Find where the given text appears and provide that cell's center as [X, Y] coordinate. 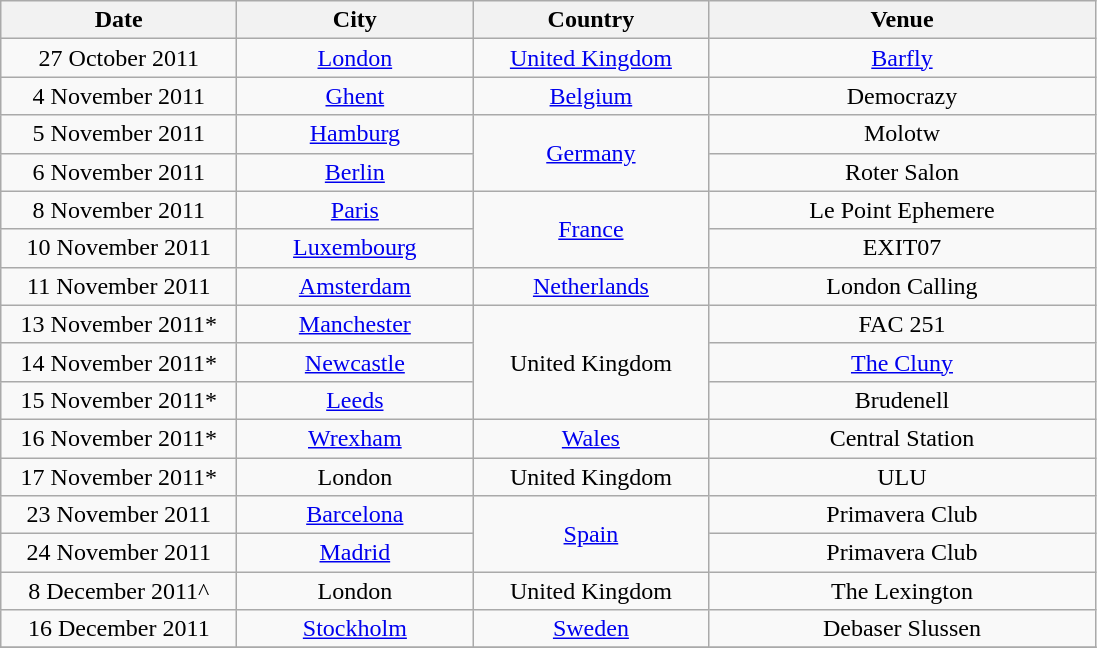
17 November 2011* [119, 477]
Stockholm [355, 629]
Brudenell [902, 400]
Paris [355, 210]
15 November 2011* [119, 400]
14 November 2011* [119, 362]
Debaser Slussen [902, 629]
The Lexington [902, 591]
Ghent [355, 96]
EXIT07 [902, 248]
Newcastle [355, 362]
The Cluny [902, 362]
16 December 2011 [119, 629]
Country [591, 20]
8 December 2011^ [119, 591]
11 November 2011 [119, 286]
6 November 2011 [119, 172]
8 November 2011 [119, 210]
Molotw [902, 134]
Amsterdam [355, 286]
Sweden [591, 629]
FAC 251 [902, 324]
Berlin [355, 172]
24 November 2011 [119, 553]
Manchester [355, 324]
27 October 2011 [119, 58]
13 November 2011* [119, 324]
Madrid [355, 553]
Hamburg [355, 134]
Date [119, 20]
Germany [591, 153]
Central Station [902, 438]
5 November 2011 [119, 134]
Belgium [591, 96]
16 November 2011* [119, 438]
Wales [591, 438]
Barcelona [355, 515]
ULU [902, 477]
City [355, 20]
23 November 2011 [119, 515]
London Calling [902, 286]
Barfly [902, 58]
Roter Salon [902, 172]
Wrexham [355, 438]
France [591, 229]
Venue [902, 20]
10 November 2011 [119, 248]
Spain [591, 534]
4 November 2011 [119, 96]
Netherlands [591, 286]
Le Point Ephemere [902, 210]
Luxembourg [355, 248]
Democrazy [902, 96]
Leeds [355, 400]
